Extract the [X, Y] coordinate from the center of the cell holding the provided text.  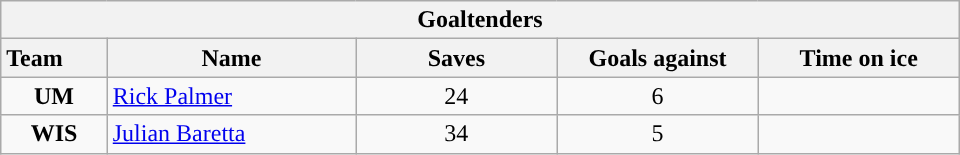
Goals against [658, 58]
Team [54, 58]
6 [658, 96]
Julian Baretta [232, 134]
Time on ice [858, 58]
Goaltenders [480, 20]
Saves [456, 58]
24 [456, 96]
34 [456, 134]
Rick Palmer [232, 96]
Name [232, 58]
WIS [54, 134]
UM [54, 96]
5 [658, 134]
